Output the (x, y) coordinate of the center of the cell containing the given text.  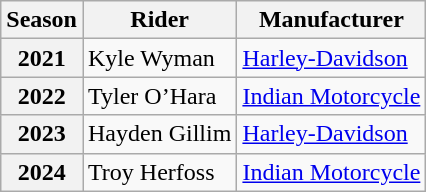
2024 (42, 172)
Rider (159, 20)
2023 (42, 134)
Troy Herfoss (159, 172)
Hayden Gillim (159, 134)
2022 (42, 96)
2021 (42, 58)
Kyle Wyman (159, 58)
Manufacturer (332, 20)
Season (42, 20)
Tyler O’Hara (159, 96)
